Return the (X, Y) coordinate for the center point of the cell that contains the specified text.  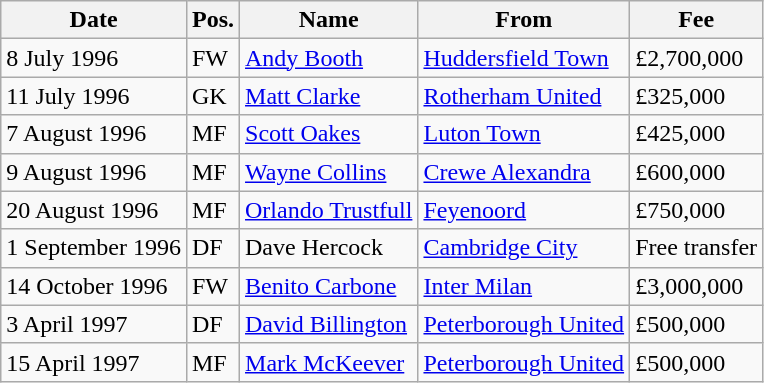
Mark McKeever (329, 362)
Benito Carbone (329, 286)
8 July 1996 (94, 58)
Dave Hercock (329, 248)
Orlando Trustfull (329, 210)
11 July 1996 (94, 96)
£750,000 (696, 210)
David Billington (329, 324)
Date (94, 20)
Fee (696, 20)
3 April 1997 (94, 324)
Pos. (212, 20)
Crewe Alexandra (524, 172)
From (524, 20)
7 August 1996 (94, 134)
Scott Oakes (329, 134)
Feyenoord (524, 210)
Andy Booth (329, 58)
9 August 1996 (94, 172)
Free transfer (696, 248)
Inter Milan (524, 286)
£325,000 (696, 96)
20 August 1996 (94, 210)
1 September 1996 (94, 248)
£600,000 (696, 172)
Matt Clarke (329, 96)
£3,000,000 (696, 286)
14 October 1996 (94, 286)
Rotherham United (524, 96)
Cambridge City (524, 248)
Name (329, 20)
GK (212, 96)
Wayne Collins (329, 172)
£2,700,000 (696, 58)
Luton Town (524, 134)
£425,000 (696, 134)
15 April 1997 (94, 362)
Huddersfield Town (524, 58)
